Output the [X, Y] coordinate of the center of the cell containing the given text.  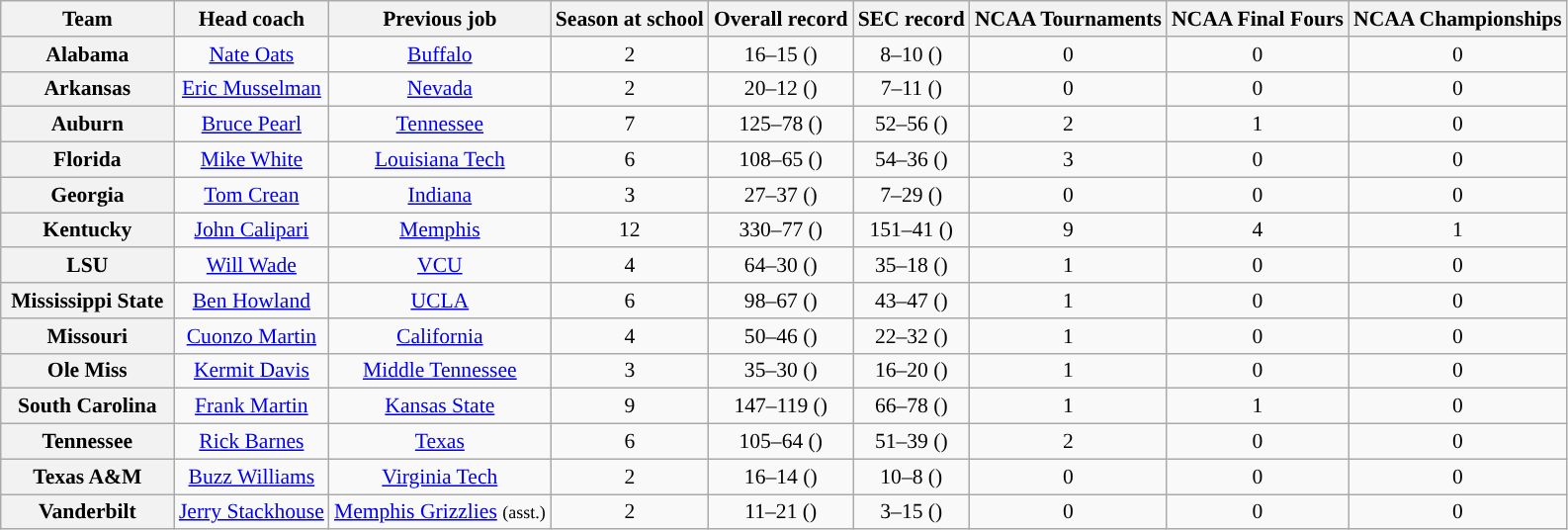
Rick Barnes [251, 442]
Georgia [87, 195]
Florida [87, 160]
330–77 () [781, 230]
12 [630, 230]
3–15 () [912, 512]
Jerry Stackhouse [251, 512]
147–119 () [781, 406]
NCAA Championships [1457, 19]
Alabama [87, 54]
VCU [440, 266]
Kermit Davis [251, 371]
27–37 () [781, 195]
Texas [440, 442]
35–18 () [912, 266]
Head coach [251, 19]
8–10 () [912, 54]
Tom Crean [251, 195]
Mike White [251, 160]
Team [87, 19]
South Carolina [87, 406]
UCLA [440, 301]
66–78 () [912, 406]
43–47 () [912, 301]
125–78 () [781, 125]
7 [630, 125]
Buffalo [440, 54]
20–12 () [781, 89]
7–11 () [912, 89]
Buzz Williams [251, 477]
Memphis Grizzlies (asst.) [440, 512]
Middle Tennessee [440, 371]
Ole Miss [87, 371]
16–14 () [781, 477]
50–46 () [781, 336]
16–15 () [781, 54]
51–39 () [912, 442]
Season at school [630, 19]
Memphis [440, 230]
Bruce Pearl [251, 125]
Vanderbilt [87, 512]
Previous job [440, 19]
NCAA Final Fours [1258, 19]
Auburn [87, 125]
Cuonzo Martin [251, 336]
Virginia Tech [440, 477]
108–65 () [781, 160]
Kentucky [87, 230]
105–64 () [781, 442]
35–30 () [781, 371]
Nevada [440, 89]
NCAA Tournaments [1068, 19]
54–36 () [912, 160]
11–21 () [781, 512]
Overall record [781, 19]
Arkansas [87, 89]
Eric Musselman [251, 89]
98–67 () [781, 301]
22–32 () [912, 336]
Texas A&M [87, 477]
Mississippi State [87, 301]
Kansas State [440, 406]
16–20 () [912, 371]
Ben Howland [251, 301]
John Calipari [251, 230]
California [440, 336]
52–56 () [912, 125]
Will Wade [251, 266]
SEC record [912, 19]
10–8 () [912, 477]
Nate Oats [251, 54]
151–41 () [912, 230]
Indiana [440, 195]
Missouri [87, 336]
Frank Martin [251, 406]
Louisiana Tech [440, 160]
64–30 () [781, 266]
7–29 () [912, 195]
LSU [87, 266]
